Search for the cell housing the specified text and yield its [X, Y] center coordinate. 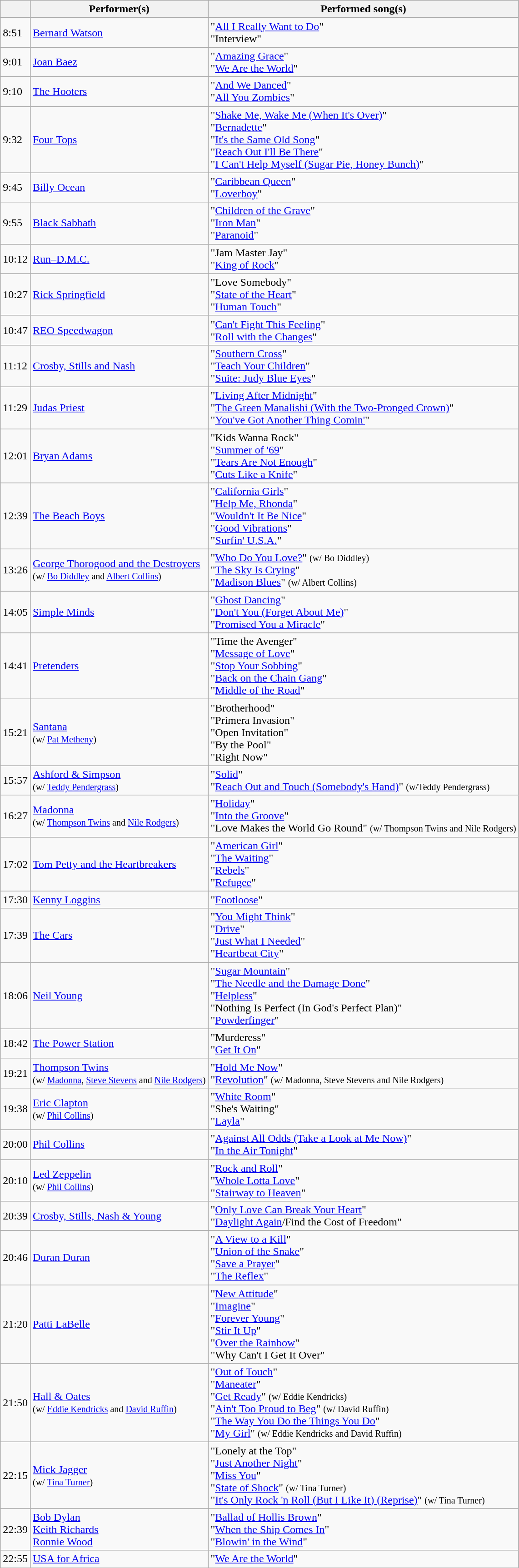
"Ballad of Hollis Brown""When the Ship Comes In""Blowin' in the Wind" [364, 1529]
The Hooters [119, 92]
17:39 [15, 935]
"Footloose" [364, 900]
Rick Springfield [119, 294]
"Can't Fight This Feeling""Roll with the Changes" [364, 330]
Crosby, Stills and Nash [119, 366]
20:00 [15, 1144]
8:51 [15, 33]
10:27 [15, 294]
The Power Station [119, 1043]
"Kids Wanna Rock""Summer of '69""Tears Are Not Enough""Cuts Like a Knife" [364, 456]
"Only Love Can Break Your Heart""Daylight Again/Find the Cost of Freedom" [364, 1216]
10:47 [15, 330]
"Shake Me, Wake Me (When It's Over)""Bernadette""It's the Same Old Song""Reach Out I'll Be There""I Can't Help Myself (Sugar Pie, Honey Bunch)" [364, 139]
9:32 [15, 139]
Patti LaBelle [119, 1324]
19:38 [15, 1109]
"Solid""Reach Out and Touch (Somebody's Hand)" (w/Teddy Pendergrass) [364, 781]
"American Girl""The Waiting""Rebels""Refugee" [364, 864]
Mick Jagger(w/ Tina Turner) [119, 1475]
"We Are the World" [364, 1559]
"Amazing Grace""We Are the World" [364, 62]
Tom Petty and the Heartbreakers [119, 864]
Performed song(s) [364, 9]
"Sugar Mountain""The Needle and the Damage Done""Helpless""Nothing Is Perfect (In God's Perfect Plan)""Powderfinger" [364, 996]
"Southern Cross""Teach Your Children""Suite: Judy Blue Eyes" [364, 366]
Judas Priest [119, 408]
Four Tops [119, 139]
Bryan Adams [119, 456]
"Against All Odds (Take a Look at Me Now)""In the Air Tonight" [364, 1144]
USA for Africa [119, 1559]
"A View to a Kill""Union of the Snake""Save a Prayer""The Reflex" [364, 1258]
22:39 [15, 1529]
9:55 [15, 223]
"Love Somebody""State of the Heart""Human Touch" [364, 294]
9:01 [15, 62]
Neil Young [119, 996]
Hall & Oates(w/ Eddie Kendricks and David Ruffin) [119, 1403]
"And We Danced""All You Zombies" [364, 92]
"Children of the Grave""Iron Man""Paranoid" [364, 223]
"Holiday""Into the Groove""Love Makes the World Go Round" (w/ Thompson Twins and Nile Rodgers) [364, 816]
11:12 [15, 366]
"Caribbean Queen""Loverboy" [364, 187]
18:06 [15, 996]
"California Girls""Help Me, Rhonda""Wouldn't It Be Nice""Good Vibrations""Surfin' U.S.A." [364, 516]
10:12 [15, 259]
9:10 [15, 92]
16:27 [15, 816]
11:29 [15, 408]
"Ghost Dancing""Don't You (Forget About Me)""Promised You a Miracle" [364, 612]
Madonna(w/ Thompson Twins and Nile Rodgers) [119, 816]
21:20 [15, 1324]
"Time the Avenger""Message of Love""Stop Your Sobbing""Back on the Chain Gang""Middle of the Road" [364, 666]
12:01 [15, 456]
Crosby, Stills, Nash & Young [119, 1216]
Performer(s) [119, 9]
"Brotherhood""Primera Invasion""Open Invitation""By the Pool""Right Now" [364, 732]
Thompson Twins(w/ Madonna, Steve Stevens and Nile Rodgers) [119, 1073]
"All I Really Want to Do""Interview" [364, 33]
14:05 [15, 612]
"White Room""She's Waiting""Layla" [364, 1109]
20:46 [15, 1258]
17:30 [15, 900]
Simple Minds [119, 612]
20:10 [15, 1180]
Phil Collins [119, 1144]
21:50 [15, 1403]
"Hold Me Now""Revolution" (w/ Madonna, Steve Stevens and Nile Rodgers) [364, 1073]
Black Sabbath [119, 223]
"Rock and Roll""Whole Lotta Love""Stairway to Heaven" [364, 1180]
13:26 [15, 570]
18:42 [15, 1043]
The Beach Boys [119, 516]
Bernard Watson [119, 33]
"Jam Master Jay""King of Rock" [364, 259]
"Living After Midnight""The Green Manalishi (With the Two-Pronged Crown)""You've Got Another Thing Comin'" [364, 408]
Pretenders [119, 666]
Duran Duran [119, 1258]
The Cars [119, 935]
Ashford & Simpson(w/ Teddy Pendergrass) [119, 781]
Run–D.M.C. [119, 259]
Santana(w/ Pat Metheny) [119, 732]
12:39 [15, 516]
Billy Ocean [119, 187]
Led Zeppelin(w/ Phil Collins) [119, 1180]
Joan Baez [119, 62]
22:15 [15, 1475]
"You Might Think""Drive""Just What I Needed""Heartbeat City" [364, 935]
15:21 [15, 732]
19:21 [15, 1073]
"Murderess""Get It On" [364, 1043]
15:57 [15, 781]
22:55 [15, 1559]
14:41 [15, 666]
"New Attitude""Imagine""Forever Young""Stir It Up""Over the Rainbow""Why Can't I Get It Over" [364, 1324]
17:02 [15, 864]
9:45 [15, 187]
20:39 [15, 1216]
"Who Do You Love?" (w/ Bo Diddley)"The Sky Is Crying""Madison Blues" (w/ Albert Collins) [364, 570]
Eric Clapton(w/ Phil Collins) [119, 1109]
"Lonely at the Top""Just Another Night""Miss You""State of Shock" (w/ Tina Turner)"It's Only Rock 'n Roll (But I Like It) (Reprise)" (w/ Tina Turner) [364, 1475]
REO Speedwagon [119, 330]
George Thorogood and the Destroyers(w/ Bo Diddley and Albert Collins) [119, 570]
Kenny Loggins [119, 900]
Bob DylanKeith RichardsRonnie Wood [119, 1529]
